Determine the [x, y] coordinate at the center of the cell enclosing the given text.  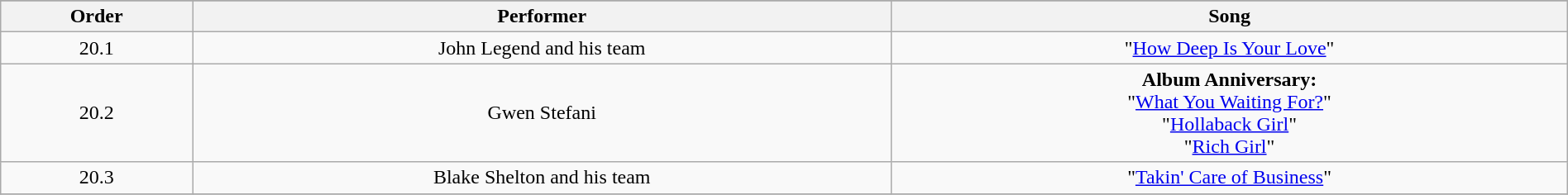
20.3 [97, 178]
Album Anniversary:"What You Waiting For?""Hollaback Girl""Rich Girl" [1229, 112]
20.2 [97, 112]
Order [97, 17]
Gwen Stefani [543, 112]
"Takin' Care of Business" [1229, 178]
Performer [543, 17]
Blake Shelton and his team [543, 178]
20.1 [97, 48]
"How Deep Is Your Love" [1229, 48]
John Legend and his team [543, 48]
Song [1229, 17]
